Detect which cell encompasses the target text, then output its [x, y] center coordinate. 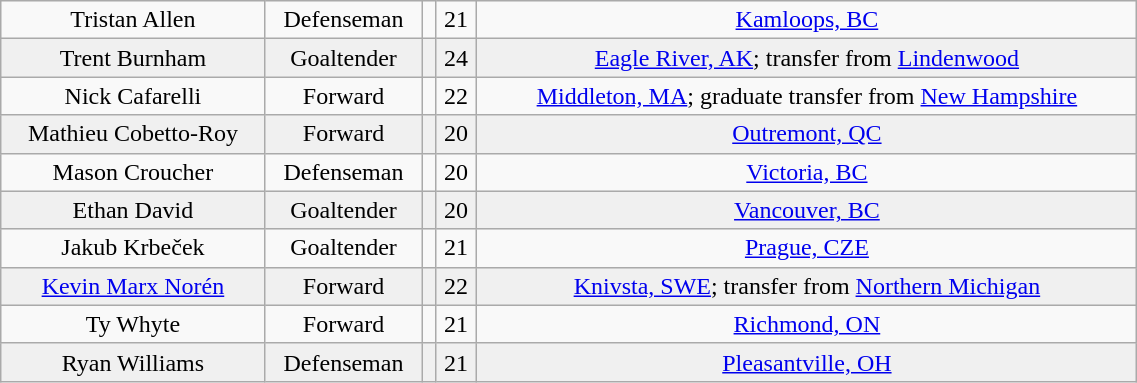
Richmond, ON [807, 324]
24 [456, 58]
Mason Croucher [133, 172]
Pleasantville, OH [807, 362]
Prague, CZE [807, 248]
Ethan David [133, 210]
Mathieu Cobetto-Roy [133, 134]
Trent Burnham [133, 58]
Knivsta, SWE; transfer from Northern Michigan [807, 286]
Tristan Allen [133, 20]
Ryan Williams [133, 362]
Kevin Marx Norén [133, 286]
Jakub Krbeček [133, 248]
Vancouver, BC [807, 210]
Victoria, BC [807, 172]
Ty Whyte [133, 324]
Outremont, QC [807, 134]
Nick Cafarelli [133, 96]
Kamloops, BC [807, 20]
Middleton, MA; graduate transfer from New Hampshire [807, 96]
Eagle River, AK; transfer from Lindenwood [807, 58]
